Identify which cell holds the provided text, then report its [X, Y] central coordinate. 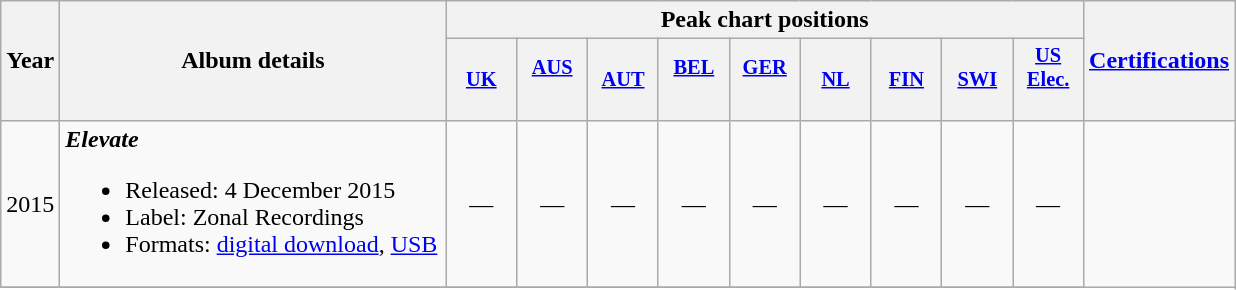
BEL [694, 80]
AUS [552, 80]
FIN [906, 80]
ElevateReleased: 4 December 2015Label: Zonal RecordingsFormats: digital download, USB [253, 204]
Peak chart positions [765, 20]
Year [30, 61]
Album details [253, 61]
SWI [978, 80]
NL [836, 80]
UK [482, 80]
GER [764, 80]
2015 [30, 204]
AUT [624, 80]
Certifications [1160, 61]
US Elec. [1048, 80]
